Search for the cell housing the specified text and yield its (X, Y) center coordinate. 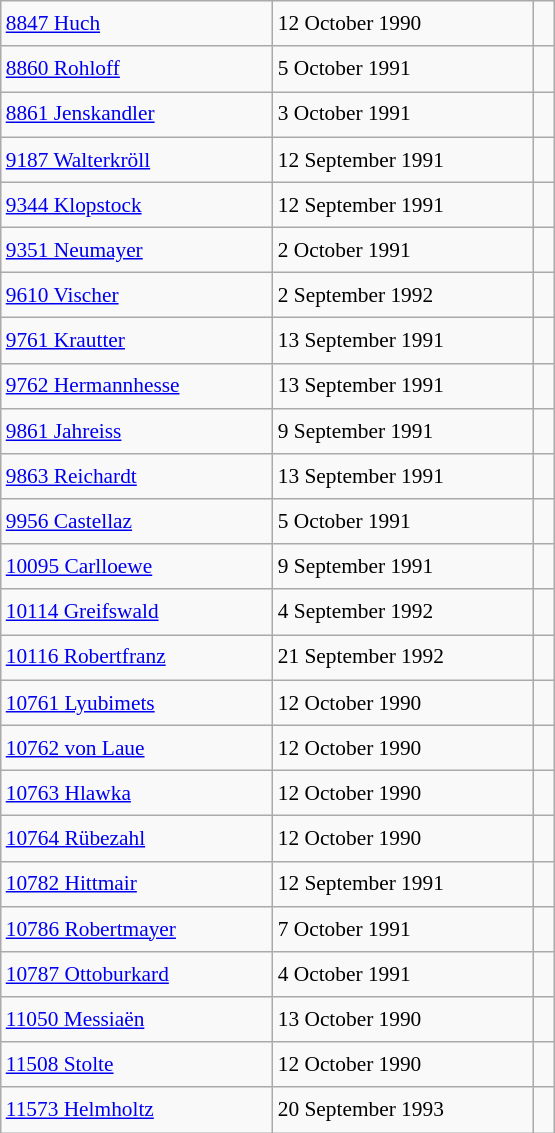
21 September 1992 (404, 658)
11508 Stolte (137, 1064)
13 October 1990 (404, 1020)
8860 Rohloff (137, 68)
9863 Reichardt (137, 476)
11050 Messiaën (137, 1020)
2 September 1992 (404, 296)
2 October 1991 (404, 250)
8847 Huch (137, 24)
10095 Carlloewe (137, 566)
9351 Neumayer (137, 250)
8861 Jenskandler (137, 114)
4 October 1991 (404, 974)
9610 Vischer (137, 296)
10116 Robertfranz (137, 658)
10786 Robertmayer (137, 928)
9761 Krautter (137, 340)
9344 Klopstock (137, 204)
10782 Hittmair (137, 884)
7 October 1991 (404, 928)
10114 Greifswald (137, 612)
10787 Ottoburkard (137, 974)
10764 Rübezahl (137, 838)
9861 Jahreiss (137, 430)
10761 Lyubimets (137, 702)
3 October 1991 (404, 114)
10762 von Laue (137, 748)
4 September 1992 (404, 612)
10763 Hlawka (137, 792)
20 September 1993 (404, 1110)
9956 Castellaz (137, 522)
9762 Hermannhesse (137, 386)
11573 Helmholtz (137, 1110)
9187 Walterkröll (137, 160)
